Identify which cell holds the provided text, then report its (x, y) central coordinate. 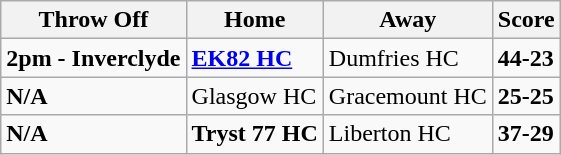
Glasgow HC (254, 96)
Away (408, 20)
Throw Off (94, 20)
44-23 (526, 58)
37-29 (526, 134)
Home (254, 20)
Tryst 77 HC (254, 134)
25-25 (526, 96)
Score (526, 20)
Liberton HC (408, 134)
Gracemount HC (408, 96)
Dumfries HC (408, 58)
EK82 HC (254, 58)
2pm - Inverclyde (94, 58)
